Scan for the cell matching the given text and deliver its [X, Y] coordinate at center. 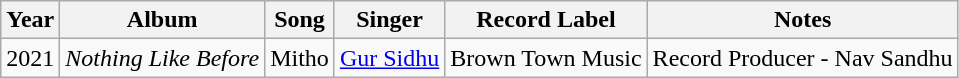
Nothing Like Before [162, 58]
Notes [802, 20]
Brown Town Music [546, 58]
Mitho [300, 58]
Year [30, 20]
Singer [389, 20]
Album [162, 20]
2021 [30, 58]
Song [300, 20]
Record Producer - Nav Sandhu [802, 58]
Gur Sidhu [389, 58]
Record Label [546, 20]
